Provide the (x, y) coordinate of the cell's center where the given text is located.  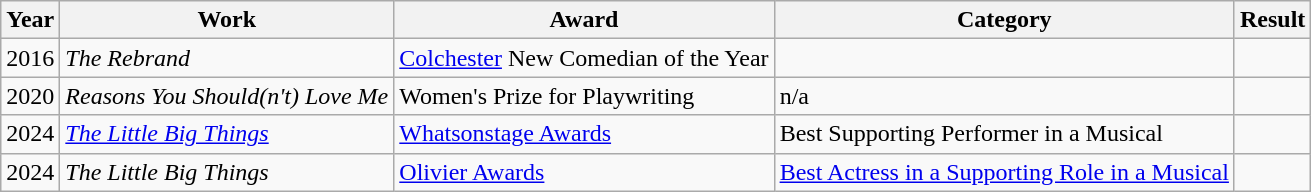
Best Actress in a Supporting Role in a Musical (1004, 172)
Category (1004, 20)
Women's Prize for Playwriting (584, 96)
2020 (30, 96)
Colchester New Comedian of the Year (584, 58)
Year (30, 20)
The Rebrand (227, 58)
Reasons You Should(n't) Love Me (227, 96)
Result (1272, 20)
Best Supporting Performer in a Musical (1004, 134)
Award (584, 20)
n/a (1004, 96)
Work (227, 20)
Olivier Awards (584, 172)
2016 (30, 58)
Whatsonstage Awards (584, 134)
